Detect which cell encompasses the target text, then output its (x, y) center coordinate. 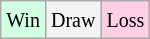
Draw (72, 20)
Win (24, 20)
Loss (126, 20)
